Determine the [x, y] coordinate at the center of the cell enclosing the given text.  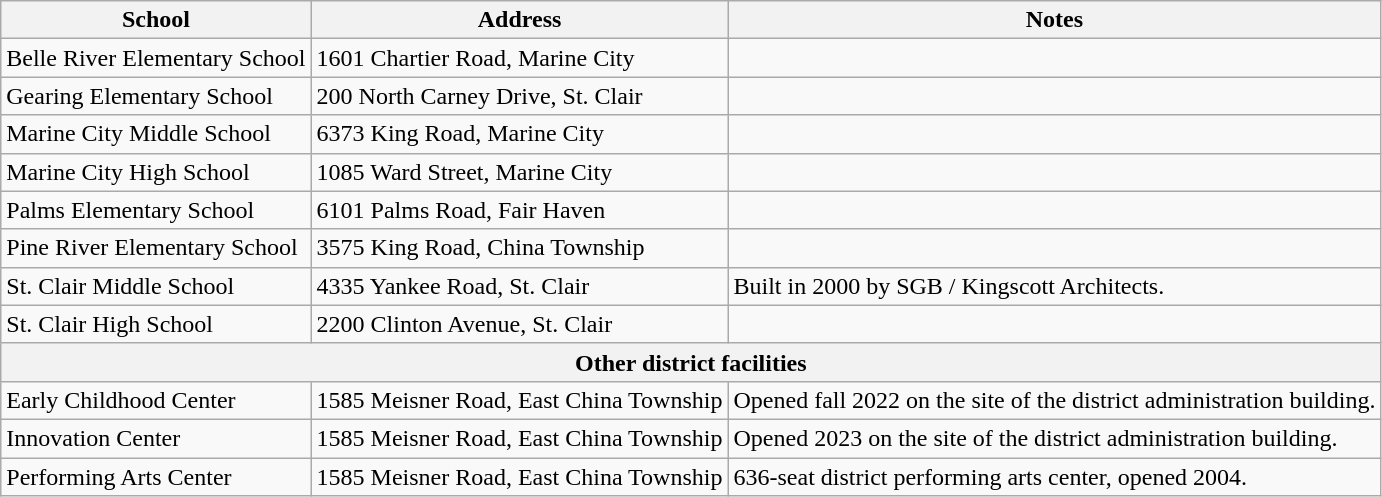
Opened 2023 on the site of the district administration building. [1054, 438]
Other district facilities [691, 362]
Innovation Center [156, 438]
Address [520, 20]
St. Clair Middle School [156, 286]
Performing Arts Center [156, 477]
Palms Elementary School [156, 210]
200 North Carney Drive, St. Clair [520, 96]
2200 Clinton Avenue, St. Clair [520, 324]
6373 King Road, Marine City [520, 134]
Opened fall 2022 on the site of the district administration building. [1054, 400]
Marine City Middle School [156, 134]
Early Childhood Center [156, 400]
Belle River Elementary School [156, 58]
3575 King Road, China Township [520, 248]
1601 Chartier Road, Marine City [520, 58]
Marine City High School [156, 172]
4335 Yankee Road, St. Clair [520, 286]
Built in 2000 by SGB / Kingscott Architects. [1054, 286]
6101 Palms Road, Fair Haven [520, 210]
Notes [1054, 20]
School [156, 20]
Pine River Elementary School [156, 248]
Gearing Elementary School [156, 96]
1085 Ward Street, Marine City [520, 172]
636-seat district performing arts center, opened 2004. [1054, 477]
St. Clair High School [156, 324]
